Pinpoint the cell where the given text exists, returning its (x, y) midpoint coordinate. 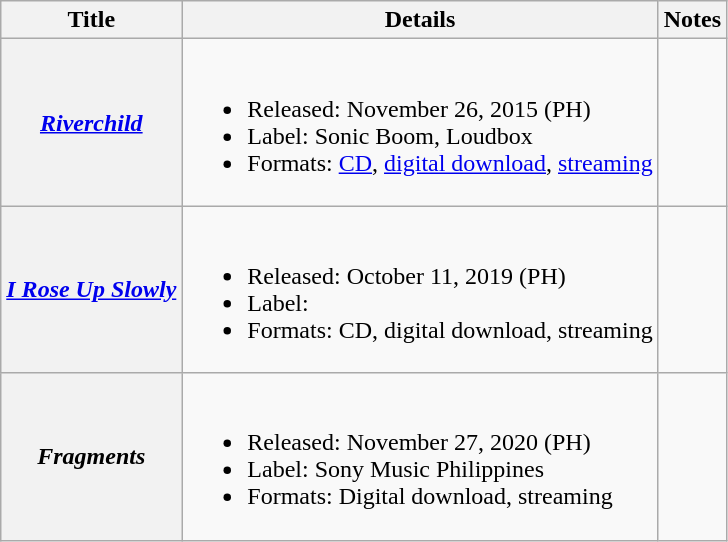
Notes (692, 20)
Riverchild (92, 122)
Released: November 26, 2015 (PH)Label: Sonic Boom, LoudboxFormats: CD, digital download, streaming (420, 122)
Fragments (92, 456)
Title (92, 20)
Released: October 11, 2019 (PH)Label:Formats: CD, digital download, streaming (420, 290)
I Rose Up Slowly (92, 290)
Details (420, 20)
Released: November 27, 2020 (PH)Label: Sony Music PhilippinesFormats: Digital download, streaming (420, 456)
